Output the [X, Y] coordinate of the center of the cell containing the given text.  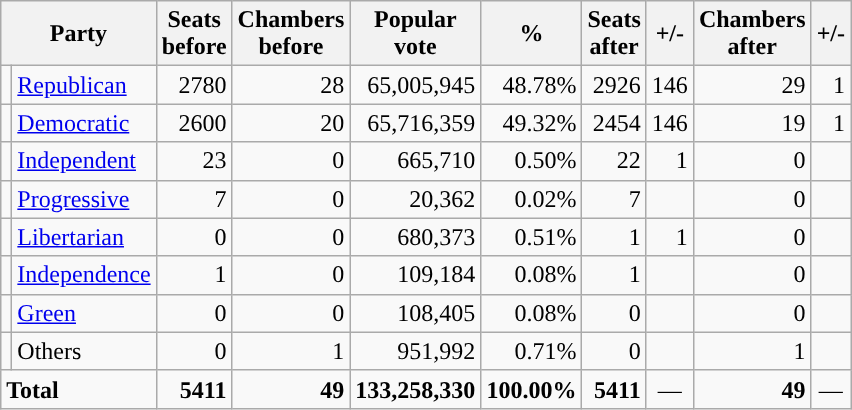
Libertarian [84, 237]
Seatsafter [614, 34]
Others [84, 351]
28 [291, 85]
0.71% [532, 351]
Chambersafter [752, 34]
Democratic [84, 123]
Green [84, 313]
100.00% [532, 389]
680,373 [416, 237]
29 [752, 85]
Chambersbefore [291, 34]
49.32% [532, 123]
109,184 [416, 275]
Independence [84, 275]
951,992 [416, 351]
20,362 [416, 199]
% [532, 34]
665,710 [416, 161]
Total [78, 389]
108,405 [416, 313]
2600 [194, 123]
65,005,945 [416, 85]
23 [194, 161]
0.02% [532, 199]
Popularvote [416, 34]
0.51% [532, 237]
20 [291, 123]
Seatsbefore [194, 34]
2926 [614, 85]
48.78% [532, 85]
Independent [84, 161]
133,258,330 [416, 389]
Progressive [84, 199]
22 [614, 161]
Party [78, 34]
65,716,359 [416, 123]
2454 [614, 123]
19 [752, 123]
2780 [194, 85]
0.50% [532, 161]
Republican [84, 85]
